Search for the cell housing the specified text and yield its [x, y] center coordinate. 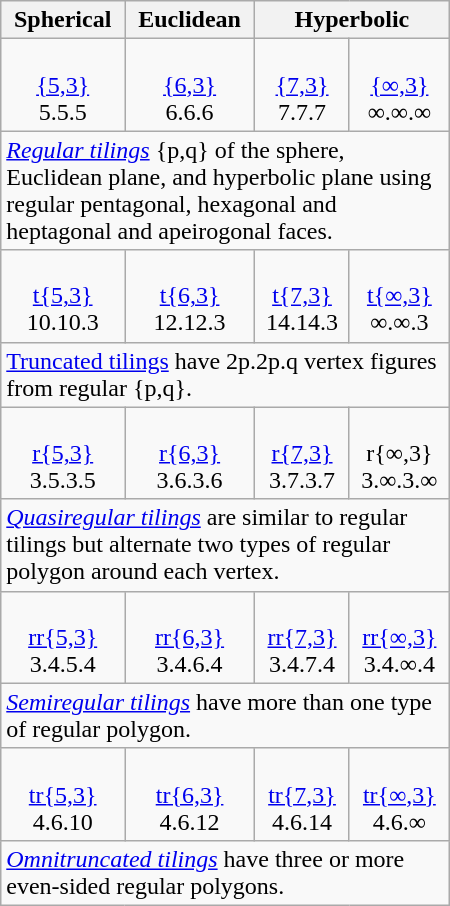
r{5,3}3.5.3.5 [63, 453]
tr{∞,3}4.6.∞ [399, 794]
t{∞,3}∞.∞.3 [399, 296]
r{7,3}3.7.3.7 [302, 453]
r{6,3}3.6.3.6 [190, 453]
rr{5,3}3.4.5.4 [63, 637]
Quasiregular tilings are similar to regular tilings but alternate two types of regular polygon around each vertex. [225, 545]
rr{∞,3}3.4.∞.4 [399, 637]
t{6,3}12.12.3 [190, 296]
rr{7,3}3.4.7.4 [302, 637]
Euclidean [190, 20]
r{∞,3}3.∞.3.∞ [399, 453]
{6,3}6.6.6 [190, 85]
t{7,3}14.14.3 [302, 296]
Truncated tilings have 2p.2p.q vertex figures from regular {p,q}. [225, 374]
Semiregular tilings have more than one type of regular polygon. [225, 716]
Spherical [63, 20]
t{5,3}10.10.3 [63, 296]
Omnitruncated tilings have three or more even-sided regular polygons. [225, 872]
tr{7,3}4.6.14 [302, 794]
{5,3}5.5.5 [63, 85]
rr{6,3}3.4.6.4 [190, 637]
Regular tilings {p,q} of the sphere, Euclidean plane, and hyperbolic plane using regular pentagonal, hexagonal and heptagonal and apeirogonal faces. [225, 190]
{7,3}7.7.7 [302, 85]
{∞,3}∞.∞.∞ [399, 85]
tr{5,3}4.6.10 [63, 794]
Hyperbolic [352, 20]
tr{6,3}4.6.12 [190, 794]
